Scan for the cell matching the given text and deliver its [x, y] coordinate at center. 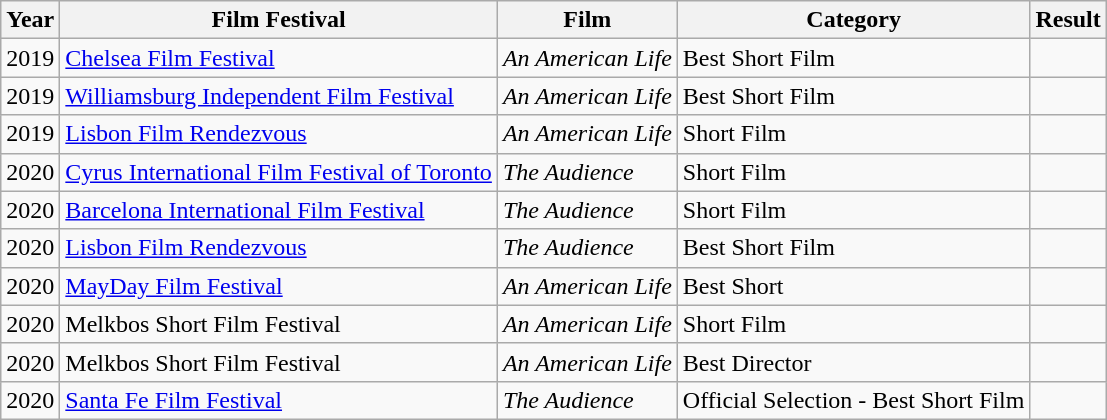
Best Director [854, 362]
Barcelona International Film Festival [279, 210]
Chelsea Film Festival [279, 58]
Year [30, 20]
Film [587, 20]
Official Selection - Best Short Film [854, 400]
MayDay Film Festival [279, 286]
Santa Fe Film Festival [279, 400]
Category [854, 20]
Film Festival [279, 20]
Williamsburg Independent Film Festival [279, 96]
Result [1068, 20]
Cyrus International Film Festival of Toronto [279, 172]
Best Short [854, 286]
